Detect which cell encompasses the target text, then output its (X, Y) center coordinate. 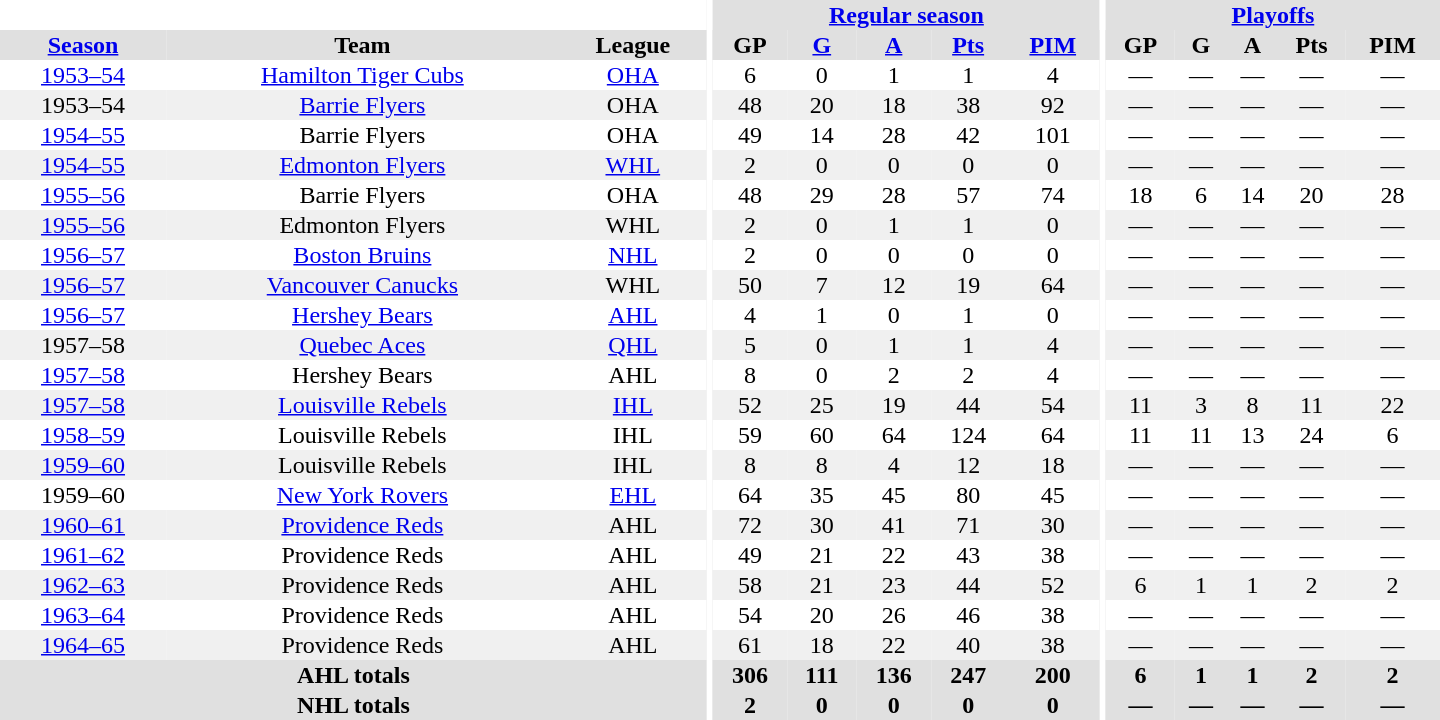
23 (893, 585)
306 (750, 675)
26 (893, 615)
EHL (633, 495)
43 (968, 555)
Quebec Aces (362, 345)
NHL (633, 255)
50 (750, 285)
24 (1312, 435)
200 (1052, 675)
Hamilton Tiger Cubs (362, 75)
5 (750, 345)
13 (1253, 435)
3 (1201, 405)
New York Rovers (362, 495)
29 (822, 195)
1964–65 (83, 645)
Season (83, 45)
92 (1052, 105)
AHL totals (354, 675)
1963–64 (83, 615)
41 (893, 525)
247 (968, 675)
40 (968, 645)
46 (968, 615)
59 (750, 435)
7 (822, 285)
111 (822, 675)
80 (968, 495)
72 (750, 525)
Vancouver Canucks (362, 285)
60 (822, 435)
35 (822, 495)
League (633, 45)
58 (750, 585)
124 (968, 435)
61 (750, 645)
1960–61 (83, 525)
25 (822, 405)
74 (1052, 195)
42 (968, 135)
QHL (633, 345)
136 (893, 675)
1962–63 (83, 585)
57 (968, 195)
Boston Bruins (362, 255)
Playoffs (1273, 15)
101 (1052, 135)
1958–59 (83, 435)
NHL totals (354, 705)
Team (362, 45)
Regular season (906, 15)
1961–62 (83, 555)
71 (968, 525)
